Output the (x, y) coordinate of the center of the cell containing the given text.  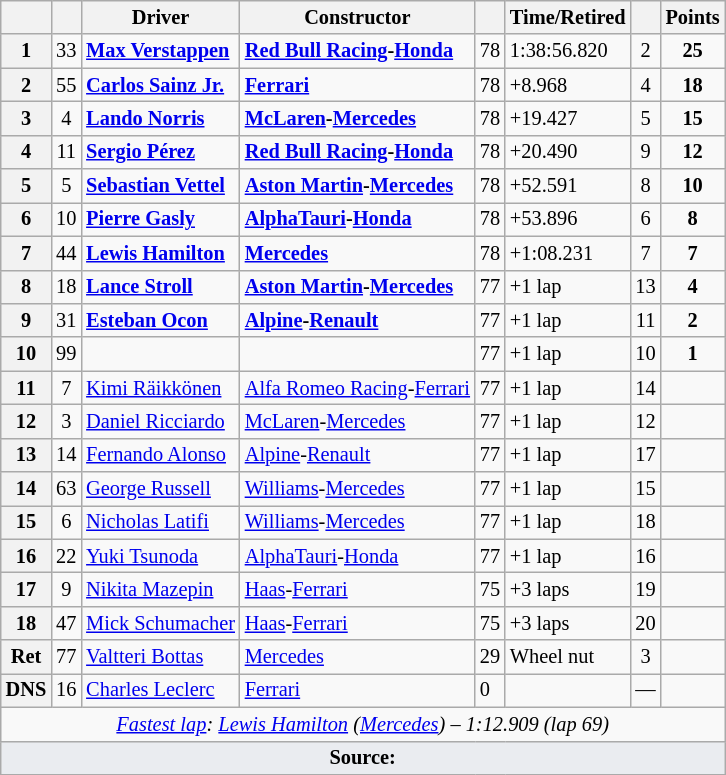
+52.591 (568, 186)
+19.427 (568, 118)
44 (66, 253)
Sergio Pérez (160, 152)
Carlos Sainz Jr. (160, 85)
George Russell (160, 489)
Yuki Tsunoda (160, 556)
Esteban Ocon (160, 320)
Points (693, 17)
Constructor (358, 17)
+20.490 (568, 152)
31 (66, 320)
Nicholas Latifi (160, 522)
— (646, 690)
Sebastian Vettel (160, 186)
Wheel nut (568, 657)
Pierre Gasly (160, 219)
Charles Leclerc (160, 690)
Lewis Hamilton (160, 253)
Valtteri Bottas (160, 657)
63 (66, 489)
47 (66, 623)
19 (646, 589)
+53.896 (568, 219)
Max Verstappen (160, 51)
Nikita Mazepin (160, 589)
25 (693, 51)
20 (646, 623)
33 (66, 51)
Fernando Alonso (160, 455)
Mick Schumacher (160, 623)
Lance Stroll (160, 287)
55 (66, 85)
Daniel Ricciardo (160, 421)
Time/Retired (568, 17)
Kimi Räikkönen (160, 388)
0 (490, 690)
Lando Norris (160, 118)
22 (66, 556)
Source: (363, 758)
Driver (160, 17)
99 (66, 354)
+1:08.231 (568, 253)
Ret (26, 657)
29 (490, 657)
1:38:56.820 (568, 51)
DNS (26, 690)
Alfa Romeo Racing-Ferrari (358, 388)
+8.968 (568, 85)
Fastest lap: Lewis Hamilton (Mercedes) – 1:12.909 (lap 69) (363, 724)
